Scan for the cell matching the given text and deliver its (X, Y) coordinate at center. 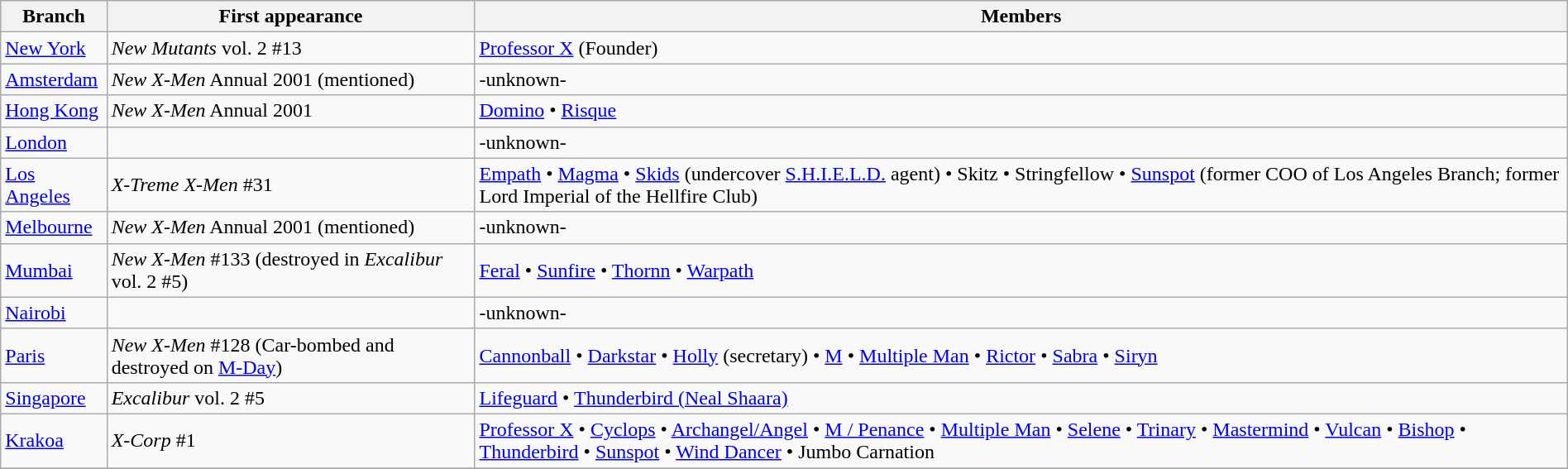
Krakoa (54, 440)
Hong Kong (54, 111)
New X-Men #133 (destroyed in Excalibur vol. 2 #5) (291, 270)
London (54, 142)
Feral • Sunfire • Thornn • Warpath (1021, 270)
Mumbai (54, 270)
Paris (54, 356)
Professor X (Founder) (1021, 48)
Domino • Risque (1021, 111)
New X-Men #128 (Car-bombed and destroyed on M-Day) (291, 356)
First appearance (291, 17)
Los Angeles (54, 185)
Cannonball • Darkstar • Holly (secretary) • M • Multiple Man • Rictor • Sabra • Siryn (1021, 356)
Singapore (54, 398)
X-Treme X-Men #31 (291, 185)
New Mutants vol. 2 #13 (291, 48)
New York (54, 48)
Lifeguard • Thunderbird (Neal Shaara) (1021, 398)
Nairobi (54, 313)
Amsterdam (54, 79)
Excalibur vol. 2 #5 (291, 398)
X-Corp #1 (291, 440)
Branch (54, 17)
Members (1021, 17)
New X-Men Annual 2001 (291, 111)
Melbourne (54, 227)
